Capture the cell that displays the provided text and extract its [x, y] central coordinate. 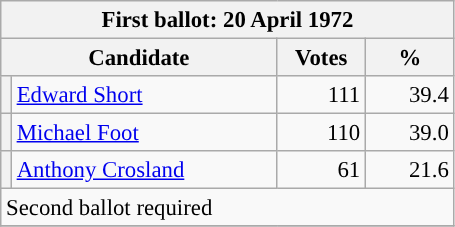
61 [322, 170]
Votes [322, 58]
Michael Foot [144, 133]
39.0 [410, 133]
110 [322, 133]
Anthony Crosland [144, 170]
Second ballot required [228, 208]
111 [322, 95]
39.4 [410, 95]
Candidate [139, 58]
% [410, 58]
First ballot: 20 April 1972 [228, 20]
21.6 [410, 170]
Edward Short [144, 95]
